Locate the cell with the specified text and output its [x, y] center coordinate. 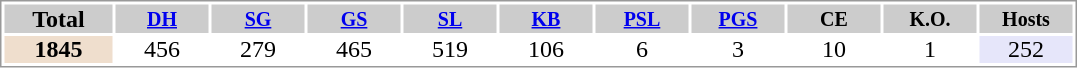
GS [354, 18]
PSL [642, 18]
PGS [738, 18]
SG [258, 18]
1845 [58, 50]
6 [642, 50]
CE [834, 18]
1 [930, 50]
Total [58, 18]
KB [546, 18]
106 [546, 50]
519 [450, 50]
3 [738, 50]
SL [450, 18]
K.O. [930, 18]
DH [162, 18]
465 [354, 50]
252 [1026, 50]
456 [162, 50]
279 [258, 50]
10 [834, 50]
Hosts [1026, 18]
